Pinpoint the cell where the given text exists, returning its [X, Y] midpoint coordinate. 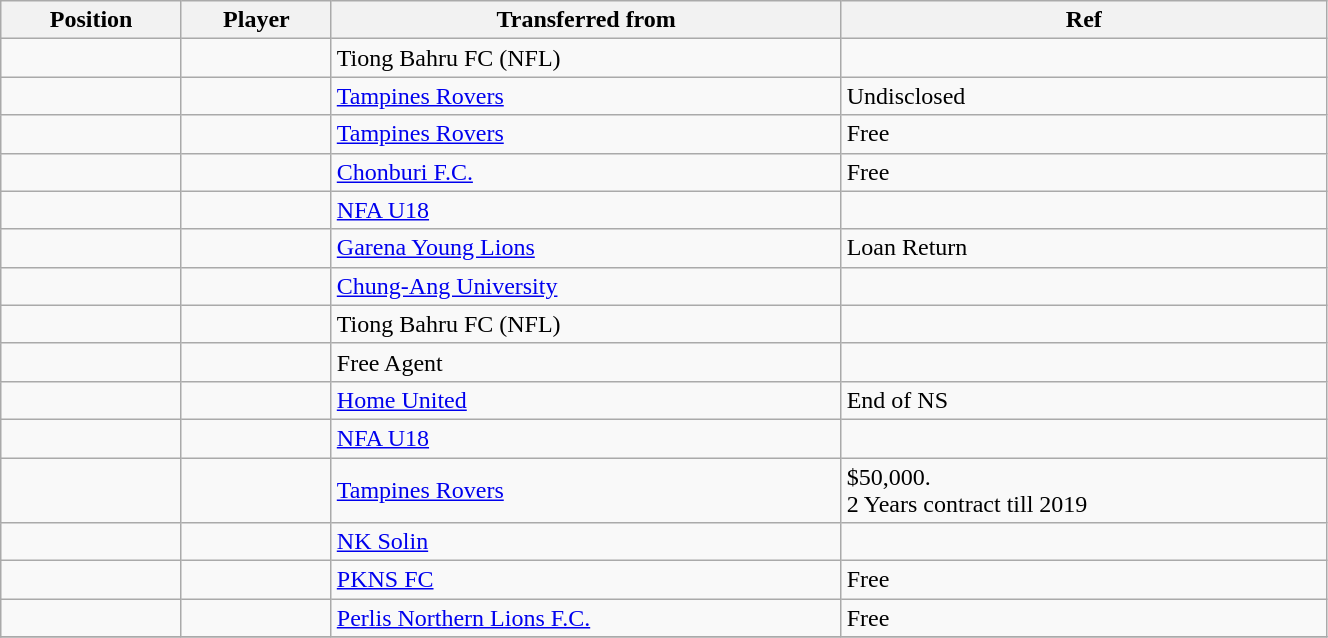
Home United [586, 400]
Position [92, 20]
PKNS FC [586, 580]
Chonburi F.C. [586, 172]
Ref [1084, 20]
Transferred from [586, 20]
Garena Young Lions [586, 248]
Free Agent [586, 362]
NK Solin [586, 542]
$50,000. 2 Years contract till 2019 [1084, 490]
Player [256, 20]
Undisclosed [1084, 96]
End of NS [1084, 400]
Chung-Ang University [586, 286]
Loan Return [1084, 248]
Perlis Northern Lions F.C. [586, 618]
